Capture the cell that displays the provided text and extract its [x, y] central coordinate. 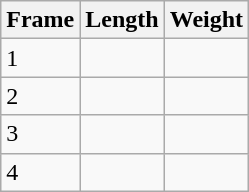
Length [122, 20]
3 [40, 134]
Weight [206, 20]
4 [40, 172]
Frame [40, 20]
1 [40, 58]
2 [40, 96]
